Capture the cell that displays the provided text and extract its (x, y) central coordinate. 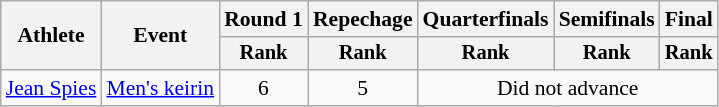
5 (363, 88)
Did not advance (568, 88)
Round 1 (264, 19)
Semifinals (607, 19)
Final (689, 19)
Quarterfinals (486, 19)
Men's keirin (160, 88)
Event (160, 36)
Athlete (52, 36)
Jean Spies (52, 88)
6 (264, 88)
Repechage (363, 19)
